Detect which cell encompasses the target text, then output its (X, Y) center coordinate. 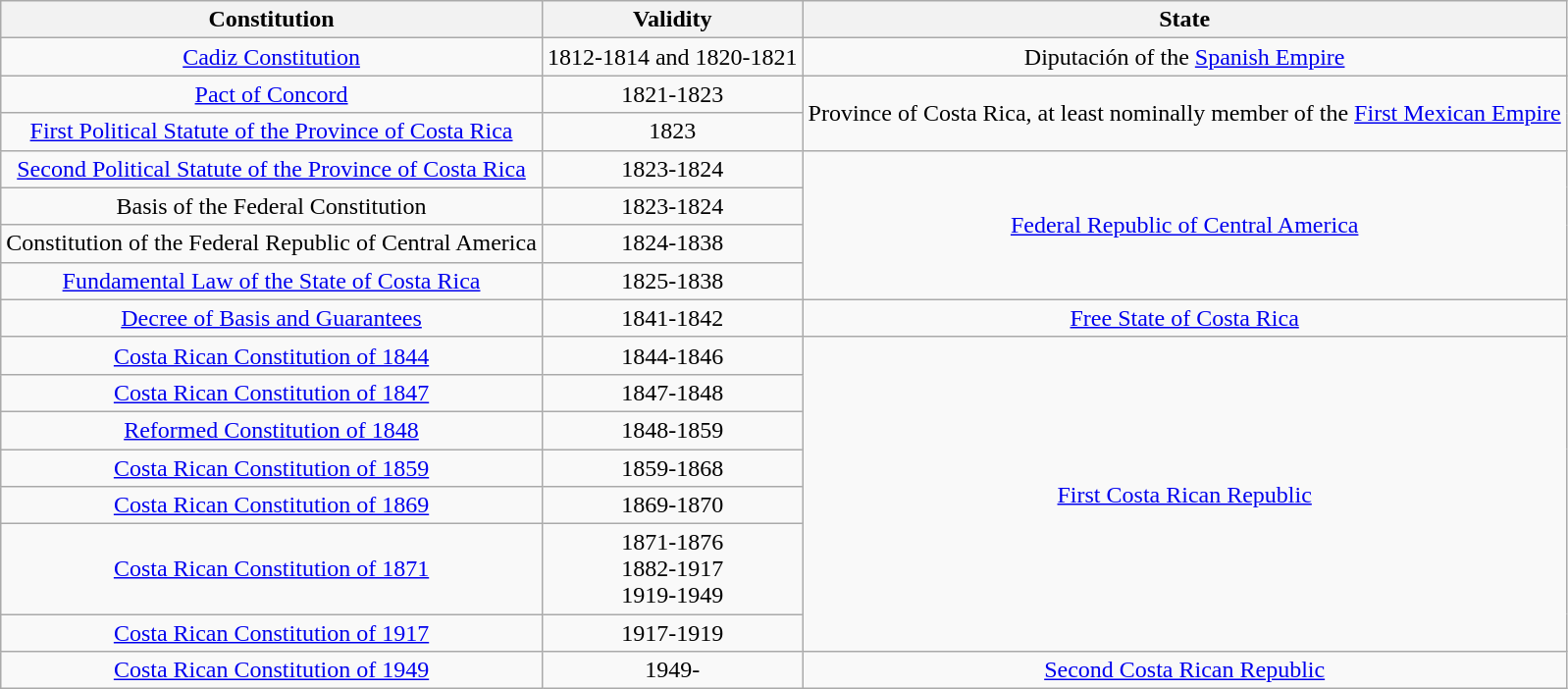
Fundamental Law of the State of Costa Rica (272, 281)
Constitution (272, 20)
Costa Rican Constitution of 1917 (272, 633)
State (1184, 20)
Basis of the Federal Constitution (272, 206)
Free State of Costa Rica (1184, 318)
1812-1814 and 1820-1821 (672, 57)
Validity (672, 20)
1869-1870 (672, 505)
Second Political Statute of the Province of Costa Rica (272, 169)
Costa Rican Constitution of 1844 (272, 355)
Constitution of the Federal Republic of Central America (272, 243)
Province of Costa Rica, at least nominally member of the First Mexican Empire (1184, 113)
1848-1859 (672, 430)
Cadiz Constitution (272, 57)
1917-1919 (672, 633)
Costa Rican Constitution of 1859 (272, 468)
First Costa Rican Republic (1184, 494)
1825-1838 (672, 281)
1821-1823 (672, 94)
Federal Republic of Central America (1184, 225)
1844-1846 (672, 355)
Diputación of the Spanish Empire (1184, 57)
Pact of Concord (272, 94)
Second Costa Rican Republic (1184, 670)
First Political Statute of the Province of Costa Rica (272, 132)
Costa Rican Constitution of 1869 (272, 505)
1949- (672, 670)
Decree of Basis and Guarantees (272, 318)
1871-18761882-19171919-1949 (672, 569)
Costa Rican Constitution of 1847 (272, 393)
1847-1848 (672, 393)
Reformed Constitution of 1848 (272, 430)
1824-1838 (672, 243)
Costa Rican Constitution of 1871 (272, 569)
1823 (672, 132)
Costa Rican Constitution of 1949 (272, 670)
1859-1868 (672, 468)
1841-1842 (672, 318)
